Identify which cell holds the provided text, then report its [X, Y] central coordinate. 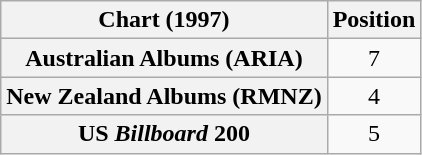
4 [374, 96]
Chart (1997) [164, 20]
Australian Albums (ARIA) [164, 58]
7 [374, 58]
5 [374, 134]
Position [374, 20]
US Billboard 200 [164, 134]
New Zealand Albums (RMNZ) [164, 96]
